Find where the given text appears and provide that cell's center as [x, y] coordinate. 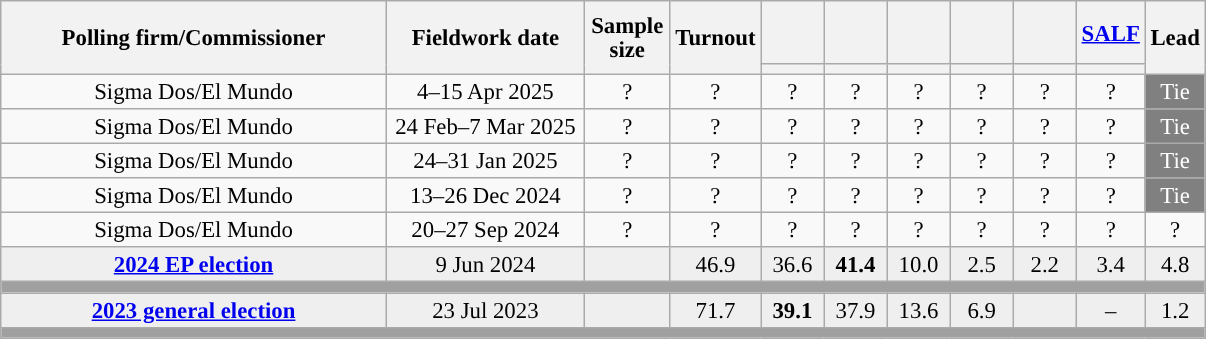
36.6 [792, 266]
– [1110, 310]
20–27 Sep 2024 [485, 230]
Fieldwork date [485, 38]
2024 EP election [194, 266]
13.6 [918, 310]
2023 general election [194, 310]
3.4 [1110, 266]
Sample size [627, 38]
Polling firm/Commissioner [194, 38]
2.2 [1044, 266]
9 Jun 2024 [485, 266]
24 Feb–7 Mar 2025 [485, 126]
39.1 [792, 310]
24–31 Jan 2025 [485, 162]
2.5 [982, 266]
4–15 Apr 2025 [485, 92]
SALF [1110, 32]
37.9 [856, 310]
10.0 [918, 266]
1.2 [1175, 310]
4.8 [1175, 266]
6.9 [982, 310]
23 Jul 2023 [485, 310]
13–26 Dec 2024 [485, 196]
Lead [1175, 38]
Turnout [716, 38]
46.9 [716, 266]
41.4 [856, 266]
71.7 [716, 310]
